Capture the cell that displays the provided text and extract its (x, y) central coordinate. 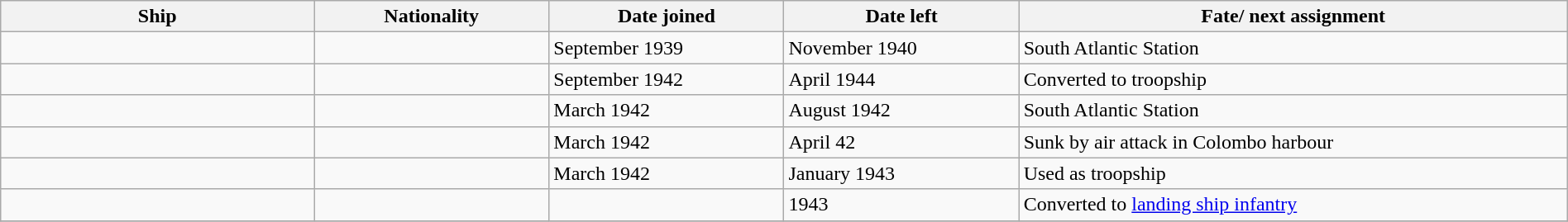
Date left (901, 17)
1943 (901, 205)
Sunk by air attack in Colombo harbour (1293, 142)
April 42 (901, 142)
August 1942 (901, 111)
Nationality (432, 17)
Date joined (667, 17)
Converted to landing ship infantry (1293, 205)
January 1943 (901, 173)
September 1942 (667, 79)
November 1940 (901, 48)
Fate/ next assignment (1293, 17)
Converted to troopship (1293, 79)
Ship (157, 17)
Used as troopship (1293, 173)
April 1944 (901, 79)
September 1939 (667, 48)
